Extract the [x, y] coordinate from the center of the cell holding the provided text.  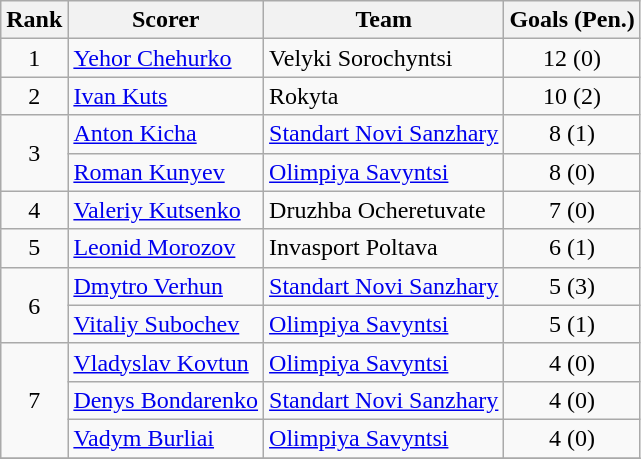
4 [34, 210]
7 [34, 400]
Leonid Morozov [166, 248]
Anton Kicha [166, 134]
8 (0) [572, 172]
Goals (Pen.) [572, 20]
Team [384, 20]
Ivan Kuts [166, 96]
5 (1) [572, 324]
Velyki Sorochyntsi [384, 58]
Dmytro Verhun [166, 286]
Vitaliy Subochev [166, 324]
Rank [34, 20]
Yehor Chehurko [166, 58]
12 (0) [572, 58]
6 [34, 305]
2 [34, 96]
5 [34, 248]
3 [34, 153]
Vadym Burliai [166, 438]
Invasport Poltava [384, 248]
6 (1) [572, 248]
8 (1) [572, 134]
Druzhba Ocheretuvate [384, 210]
7 (0) [572, 210]
Denys Bondarenko [166, 400]
10 (2) [572, 96]
Rokyta [384, 96]
Vladyslav Kovtun [166, 362]
5 (3) [572, 286]
Valeriy Kutsenko [166, 210]
Scorer [166, 20]
Roman Kunyev [166, 172]
1 [34, 58]
